Output the (X, Y) coordinate of the center of the cell containing the given text.  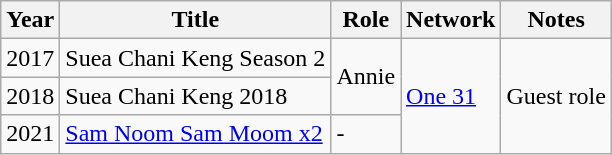
Sam Noom Sam Moom x2 (196, 134)
Year (30, 20)
One 31 (451, 96)
Annie (366, 77)
Title (196, 20)
- (366, 134)
Suea Chani Keng 2018 (196, 96)
Role (366, 20)
2018 (30, 96)
2017 (30, 58)
Network (451, 20)
2021 (30, 134)
Guest role (556, 96)
Suea Chani Keng Season 2 (196, 58)
Notes (556, 20)
